From the cell containing the given text, extract its center point as [x, y] coordinate. 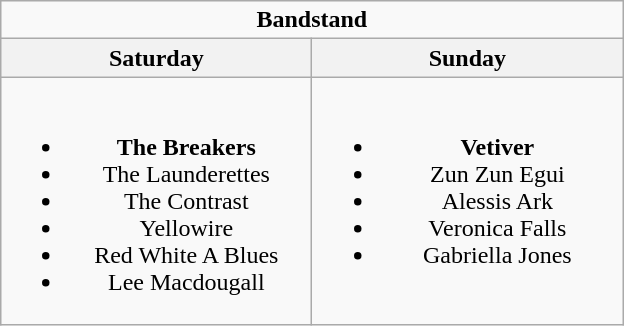
Bandstand [312, 20]
Sunday [468, 58]
The BreakersThe LaunderettesThe ContrastYellowireRed White A BluesLee Macdougall [156, 201]
VetiverZun Zun EguiAlessis ArkVeronica FallsGabriella Jones [468, 201]
Saturday [156, 58]
